Determine the (X, Y) coordinate at the center of the cell enclosing the given text.  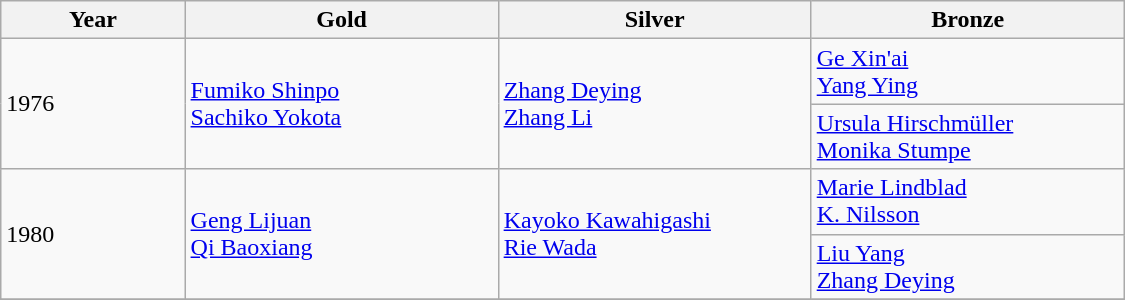
1980 (93, 234)
Fumiko Shinpo Sachiko Yokota (342, 104)
Liu Yang Zhang Deying (968, 266)
Ursula Hirschmüller Monika Stumpe (968, 136)
Geng Lijuan Qi Baoxiang (342, 234)
Year (93, 20)
Zhang Deying Zhang Li (654, 104)
1976 (93, 104)
Silver (654, 20)
Kayoko Kawahigashi Rie Wada (654, 234)
Bronze (968, 20)
Marie Lindblad K. Nilsson (968, 202)
Gold (342, 20)
Ge Xin'ai Yang Ying (968, 72)
